Determine the (x, y) coordinate at the center of the cell enclosing the given text.  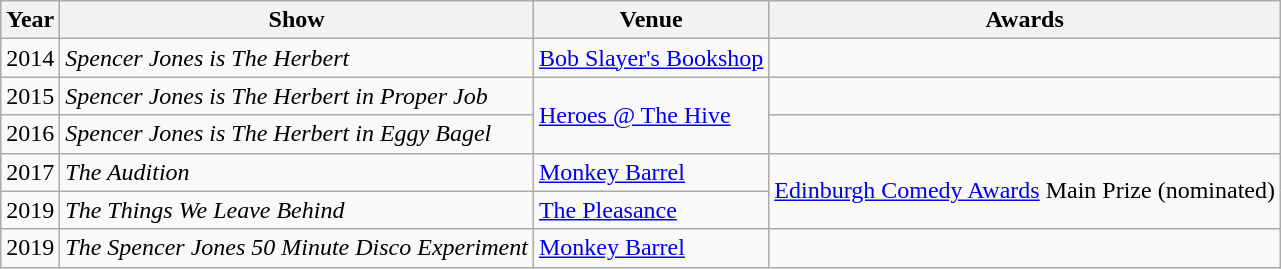
Heroes @ The Hive (650, 115)
The Audition (297, 172)
Show (297, 20)
The Things We Leave Behind (297, 210)
Edinburgh Comedy Awards Main Prize (nominated) (1025, 191)
Spencer Jones is The Herbert in Eggy Bagel (297, 134)
2015 (30, 96)
The Spencer Jones 50 Minute Disco Experiment (297, 248)
Spencer Jones is The Herbert (297, 58)
Venue (650, 20)
2016 (30, 134)
Year (30, 20)
2014 (30, 58)
Bob Slayer's Bookshop (650, 58)
The Pleasance (650, 210)
Spencer Jones is The Herbert in Proper Job (297, 96)
Awards (1025, 20)
2017 (30, 172)
